Determine the [X, Y] coordinate at the center of the cell enclosing the given text.  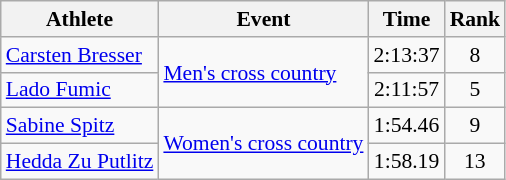
1:54.46 [406, 126]
13 [476, 162]
8 [476, 55]
Time [406, 19]
5 [476, 90]
2:11:57 [406, 90]
Event [263, 19]
Carsten Bresser [80, 55]
9 [476, 126]
Lado Fumic [80, 90]
Hedda Zu Putlitz [80, 162]
Athlete [80, 19]
Men's cross country [263, 72]
Women's cross country [263, 144]
1:58.19 [406, 162]
2:13:37 [406, 55]
Sabine Spitz [80, 126]
Rank [476, 19]
